Identify which cell holds the provided text, then report its (X, Y) central coordinate. 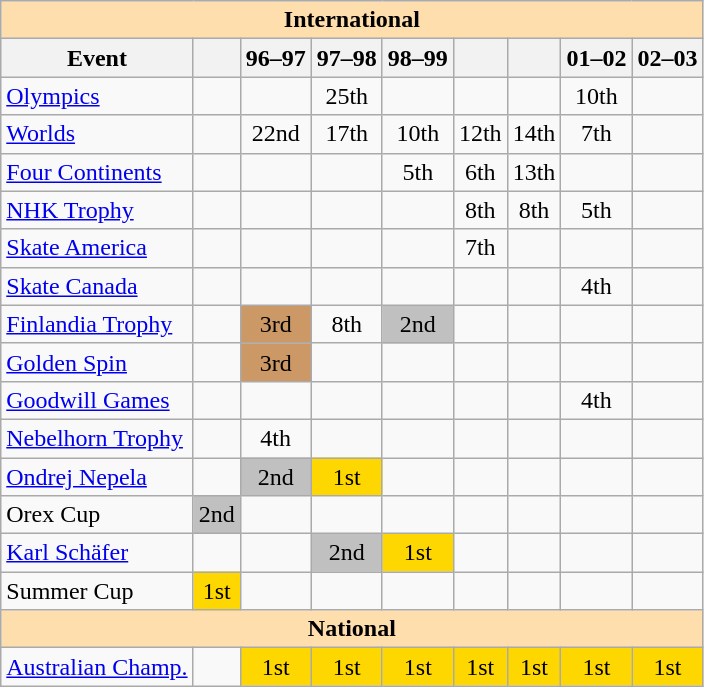
97–98 (346, 58)
Karl Schäfer (97, 553)
Golden Spin (97, 362)
Event (97, 58)
01–02 (596, 58)
96–97 (276, 58)
02–03 (668, 58)
Australian Champ. (97, 667)
17th (346, 134)
Nebelhorn Trophy (97, 438)
Orex Cup (97, 515)
22nd (276, 134)
6th (480, 172)
98–99 (418, 58)
Ondrej Nepela (97, 477)
International (352, 20)
14th (534, 134)
Finlandia Trophy (97, 324)
Skate Canada (97, 286)
12th (480, 134)
Four Continents (97, 172)
Olympics (97, 96)
NHK Trophy (97, 210)
Summer Cup (97, 591)
Worlds (97, 134)
Goodwill Games (97, 400)
National (352, 629)
25th (346, 96)
13th (534, 172)
Skate America (97, 248)
